Determine the [x, y] coordinate at the center of the cell enclosing the given text.  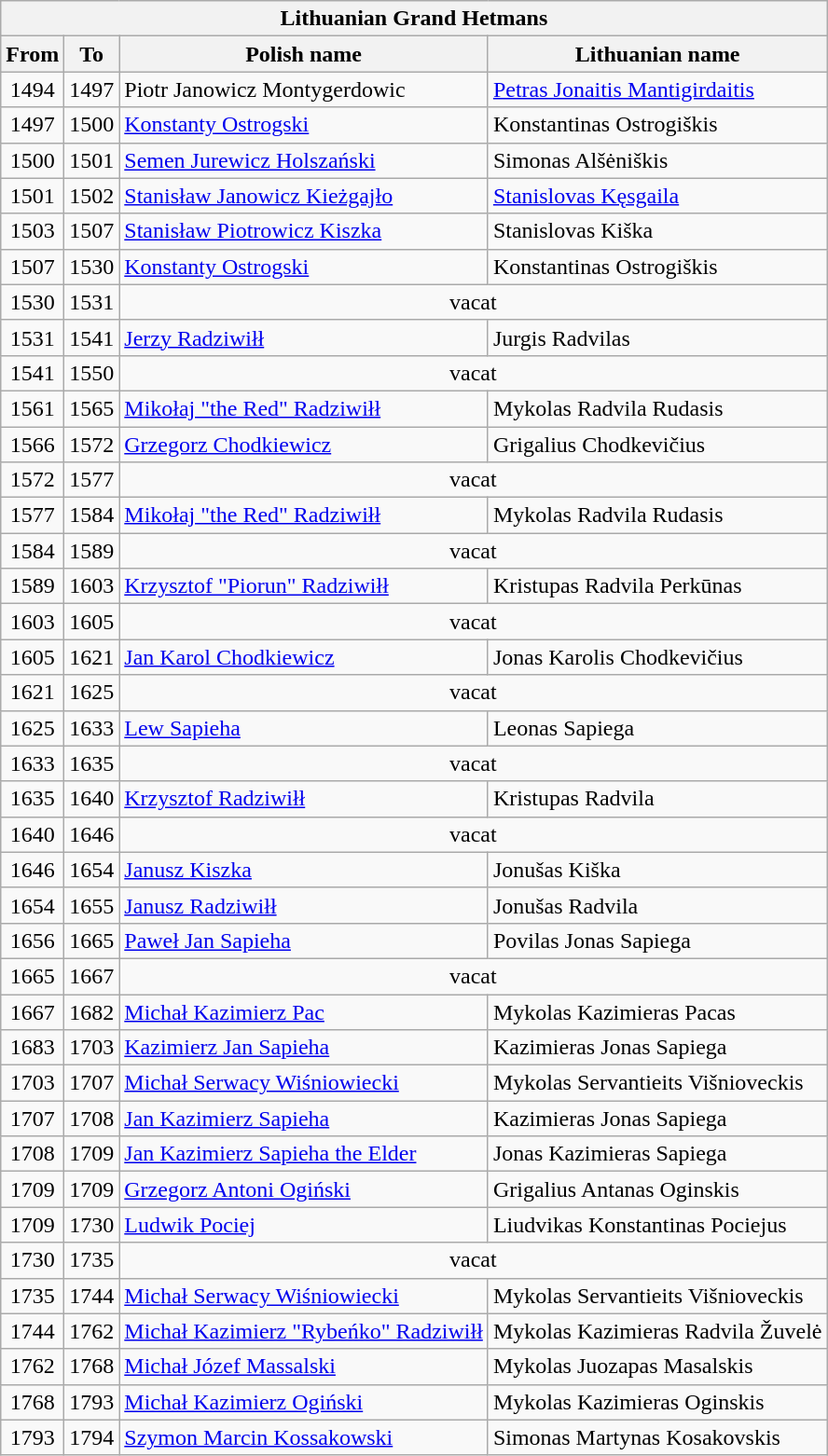
Semen Jurewicz Holszański [304, 160]
Lew Sapieha [304, 728]
Piotr Janowicz Montygerdowic [304, 89]
1561 [33, 408]
Kazimierz Jan Sapieha [304, 1048]
1656 [33, 941]
Paweł Jan Sapieha [304, 941]
Kristupas Radvila Perkūnas [657, 586]
Michał Kazimierz Pac [304, 1011]
1550 [91, 373]
Michał Kazimierz Ogiński [304, 1402]
Stanisław Piotrowicz Kiszka [304, 231]
Krzysztof "Piorun" Radziwiłł [304, 586]
Petras Jonaitis Mantigirdaitis [657, 89]
Grzegorz Chodkiewicz [304, 445]
Lithuanian name [657, 54]
Mykolas Kazimieras Pacas [657, 1011]
Grigalius Chodkevičius [657, 445]
From [33, 54]
1494 [33, 89]
Jerzy Radziwiłł [304, 337]
Janusz Radziwiłł [304, 905]
Liudvikas Konstantinas Pociejus [657, 1225]
Leonas Sapiega [657, 728]
1682 [91, 1011]
Szymon Marcin Kossakowski [304, 1437]
Janusz Kiszka [304, 870]
Jurgis Radvilas [657, 337]
Grzegorz Antoni Ogiński [304, 1189]
Jan Kazimierz Sapieha the Elder [304, 1154]
Michał Józef Massalski [304, 1367]
Ludwik Pociej [304, 1225]
1683 [33, 1048]
Grigalius Antanas Oginskis [657, 1189]
1502 [91, 196]
Stanislovas Kiška [657, 231]
Jan Karol Chodkiewicz [304, 657]
Simonas Alšėniškis [657, 160]
To [91, 54]
1566 [33, 445]
Mykolas Juozapas Masalskis [657, 1367]
1565 [91, 408]
Michał Kazimierz "Rybeńko" Radziwiłł [304, 1331]
Jonušas Radvila [657, 905]
1655 [91, 905]
Povilas Jonas Sapiega [657, 941]
Polish name [304, 54]
Simonas Martynas Kosakovskis [657, 1437]
Stanisław Janowicz Kieżgajło [304, 196]
Mykolas Kazimieras Oginskis [657, 1402]
Jonušas Kiška [657, 870]
Stanislovas Kęsgaila [657, 196]
Krzysztof Radziwiłł [304, 799]
Jonas Karolis Chodkevičius [657, 657]
Mykolas Kazimieras Radvila Žuvelė [657, 1331]
Kristupas Radvila [657, 799]
1794 [91, 1437]
Jonas Kazimieras Sapiega [657, 1154]
Jan Kazimierz Sapieha [304, 1119]
Lithuanian Grand Hetmans [414, 19]
1503 [33, 231]
